Extract the (x, y) coordinate from the center of the cell holding the provided text.  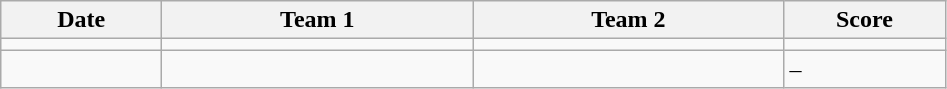
Date (82, 20)
Team 2 (628, 20)
Team 1 (318, 20)
– (864, 69)
Score (864, 20)
